Find where the given text appears and provide that cell's center as [x, y] coordinate. 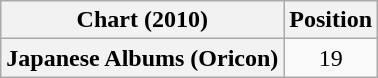
19 [331, 58]
Japanese Albums (Oricon) [142, 58]
Position [331, 20]
Chart (2010) [142, 20]
